Extract the (X, Y) coordinate from the center of the cell holding the provided text.  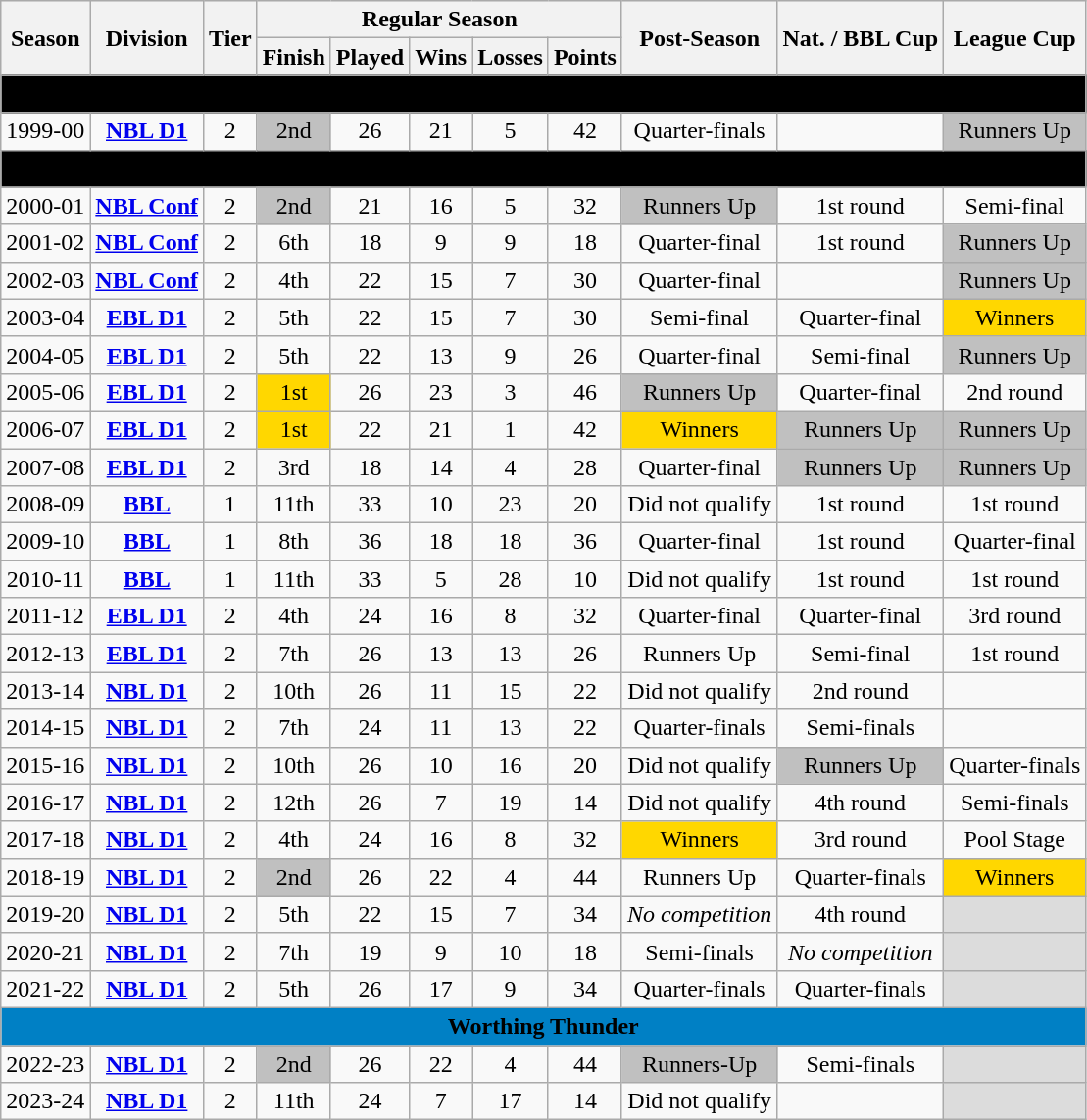
Points (584, 57)
Worthing Rebels (543, 94)
2014-15 (45, 728)
Runners-Up (699, 1063)
Pool Stage (1015, 840)
46 (584, 392)
Division (147, 38)
Wins (441, 57)
12th (294, 803)
2009-10 (45, 542)
2000-01 (45, 206)
2012-13 (45, 654)
Regular Season (439, 20)
League Cup (1015, 38)
2011-12 (45, 616)
2017-18 (45, 840)
2021-22 (45, 989)
2022-23 (45, 1063)
Tier (231, 38)
2023-24 (45, 1101)
2003-04 (45, 317)
Nat. / BBL Cup (861, 38)
Post-Season (699, 38)
Played (370, 57)
6th (294, 243)
2002-03 (45, 280)
Season (45, 38)
1999-00 (45, 131)
2005-06 (45, 392)
2013-14 (45, 691)
3 (511, 392)
2008-09 (45, 505)
2016-17 (45, 803)
2004-05 (45, 355)
2015-16 (45, 765)
8th (294, 542)
2018-19 (45, 877)
2007-08 (45, 467)
3rd (294, 467)
Finish (294, 57)
Losses (511, 57)
2019-20 (45, 914)
2020-21 (45, 951)
2010-11 (45, 579)
2001-02 (45, 243)
2006-07 (45, 429)
